Provide the [x, y] coordinate of the cell's center where the given text is located.  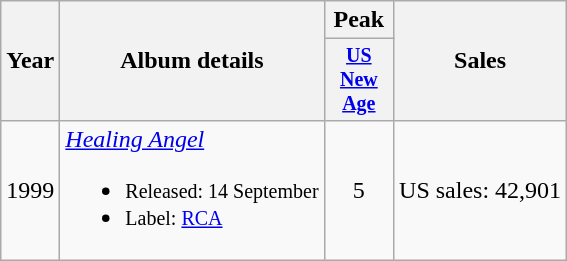
Healing AngelReleased: 14 SeptemberLabel: RCA [192, 190]
Year [30, 61]
Album details [192, 61]
US sales: 42,901 [480, 190]
1999 [30, 190]
US New Age [358, 80]
Sales [480, 61]
5 [358, 190]
Peak [358, 20]
